Output the (X, Y) coordinate of the center of the cell containing the given text.  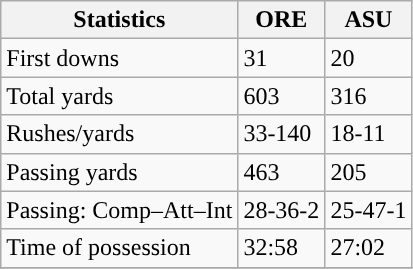
32:58 (282, 248)
First downs (120, 58)
ORE (282, 20)
31 (282, 58)
Time of possession (120, 248)
Passing yards (120, 172)
25-47-1 (368, 210)
Total yards (120, 96)
Statistics (120, 20)
463 (282, 172)
33-140 (282, 134)
603 (282, 96)
27:02 (368, 248)
Passing: Comp–Att–Int (120, 210)
316 (368, 96)
18-11 (368, 134)
ASU (368, 20)
28-36-2 (282, 210)
205 (368, 172)
Rushes/yards (120, 134)
20 (368, 58)
